Identify which cell holds the provided text, then report its [X, Y] central coordinate. 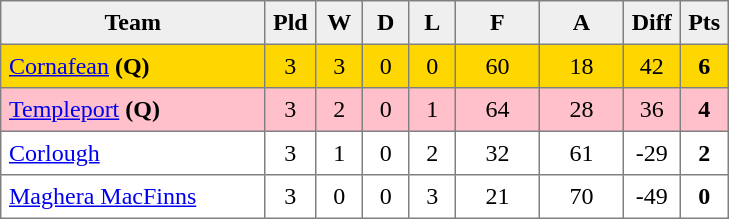
Maghera MacFinns [133, 197]
32 [497, 153]
Corlough [133, 153]
Templeport (Q) [133, 110]
A [581, 23]
D [385, 23]
Diff [651, 23]
-49 [651, 197]
70 [581, 197]
Team [133, 23]
42 [651, 66]
21 [497, 197]
61 [581, 153]
60 [497, 66]
4 [704, 110]
W [339, 23]
Pld [290, 23]
L [432, 23]
18 [581, 66]
28 [581, 110]
6 [704, 66]
-29 [651, 153]
64 [497, 110]
36 [651, 110]
Cornafean (Q) [133, 66]
F [497, 23]
Pts [704, 23]
